Detect which cell encompasses the target text, then output its (x, y) center coordinate. 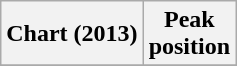
Peakposition (189, 34)
Chart (2013) (72, 34)
